Extract the [x, y] coordinate from the center of the cell holding the provided text.  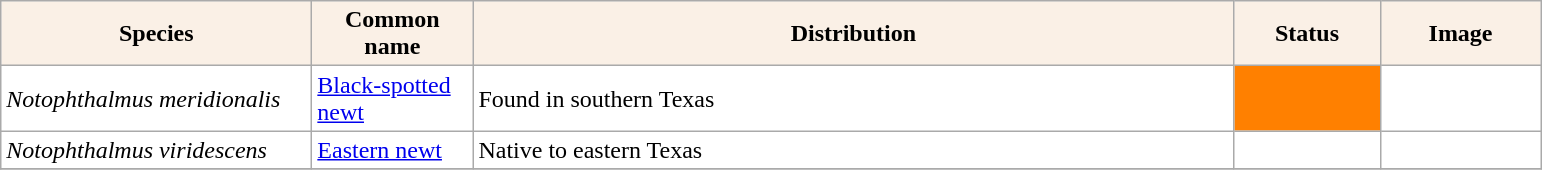
Distribution [854, 34]
Native to eastern Texas [854, 150]
Species [156, 34]
Notophthalmus meridionalis [156, 98]
Black-spotted newt [392, 98]
Status [1307, 34]
Notophthalmus viridescens [156, 150]
Image [1460, 34]
Eastern newt [392, 150]
Common name [392, 34]
Found in southern Texas [854, 98]
